Output the [X, Y] coordinate of the center of the cell containing the given text.  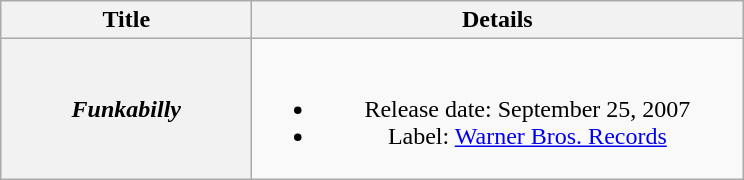
Details [498, 20]
Funkabilly [126, 109]
Release date: September 25, 2007Label: Warner Bros. Records [498, 109]
Title [126, 20]
